Identify which cell holds the provided text, then report its (X, Y) central coordinate. 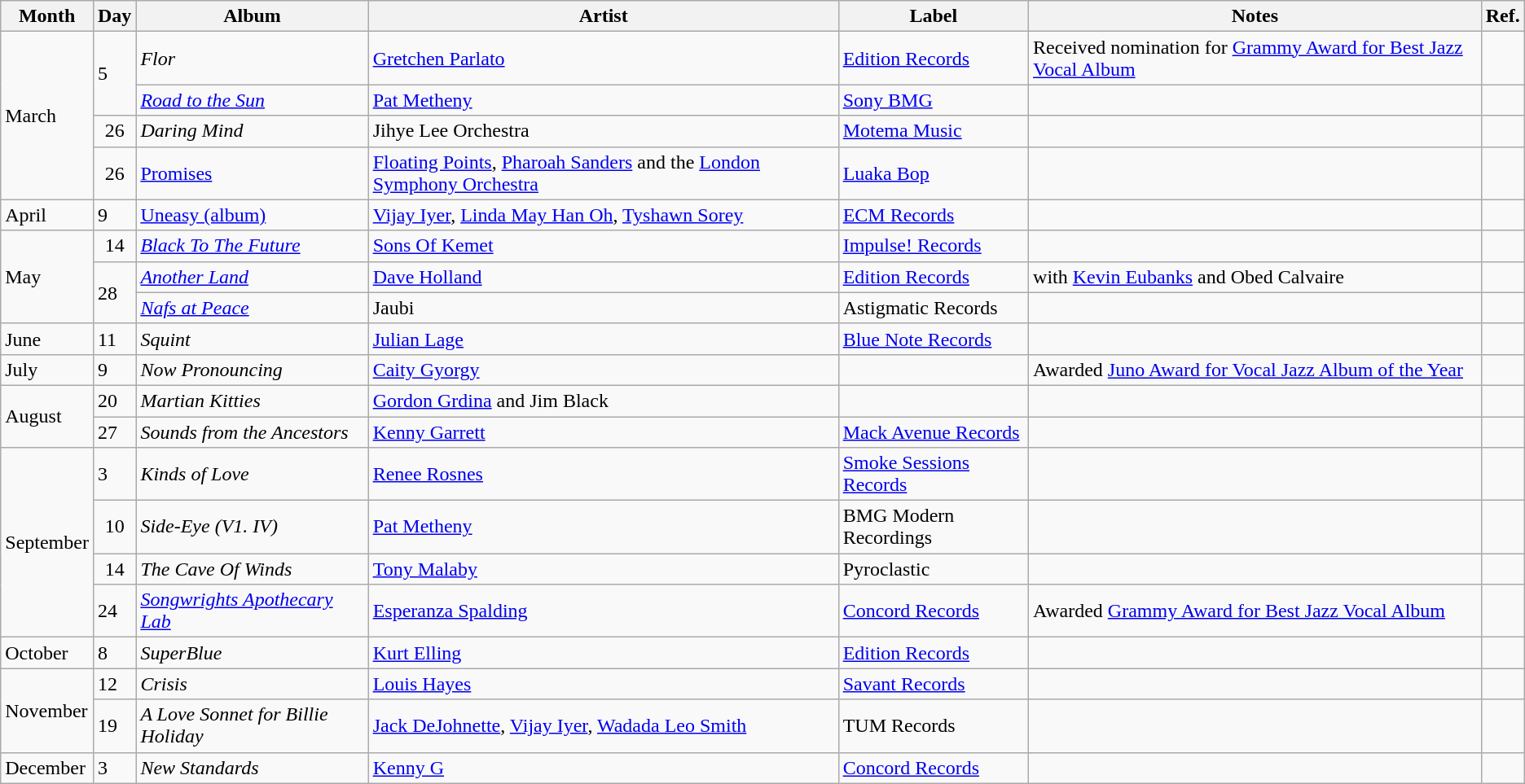
Dave Holland (603, 277)
Kurt Elling (603, 653)
24 (114, 611)
Squint (253, 339)
Gordon Grdina and Jim Black (603, 401)
Received nomination for Grammy Award for Best Jazz Vocal Album (1255, 59)
The Cave Of Winds (253, 569)
Road to the Sun (253, 100)
Julian Lage (603, 339)
Sounds from the Ancestors (253, 432)
August (47, 416)
Kenny G (603, 768)
September (47, 542)
28 (114, 292)
with Kevin Eubanks and Obed Calvaire (1255, 277)
Nafs at Peace (253, 308)
10 (114, 528)
Louis Hayes (603, 684)
27 (114, 432)
Motema Music (934, 131)
New Standards (253, 768)
May (47, 277)
Luaka Bop (934, 173)
Tony Malaby (603, 569)
Floating Points, Pharoah Sanders and the London Symphony Orchestra (603, 173)
SuperBlue (253, 653)
June (47, 339)
Blue Note Records (934, 339)
TUM Records (934, 726)
Awarded Grammy Award for Best Jazz Vocal Album (1255, 611)
Kinds of Love (253, 474)
Impulse! Records (934, 246)
8 (114, 653)
Smoke Sessions Records (934, 474)
Daring Mind (253, 131)
Uneasy (album) (253, 215)
19 (114, 726)
Pyroclastic (934, 569)
Esperanza Spalding (603, 611)
Martian Kitties (253, 401)
A Love Sonnet for Billie Holiday (253, 726)
Awarded Juno Award for Vocal Jazz Album of the Year (1255, 370)
Sons Of Kemet (603, 246)
Black To The Future (253, 246)
Artist (603, 16)
July (47, 370)
December (47, 768)
Ref. (1502, 16)
BMG Modern Recordings (934, 528)
Mack Avenue Records (934, 432)
Vijay Iyer, Linda May Han Oh, Tyshawn Sorey (603, 215)
Crisis (253, 684)
Album (253, 16)
Savant Records (934, 684)
Flor (253, 59)
April (47, 215)
Jaubi (603, 308)
Jack DeJohnette, Vijay Iyer, Wadada Leo Smith (603, 726)
Renee Rosnes (603, 474)
5 (114, 73)
Day (114, 16)
November (47, 710)
Caity Gyorgy (603, 370)
ECM Records (934, 215)
Side-Eye (V1. IV) (253, 528)
Label (934, 16)
March (47, 116)
Another Land (253, 277)
12 (114, 684)
Now Pronouncing (253, 370)
Sony BMG (934, 100)
Kenny Garrett (603, 432)
Notes (1255, 16)
20 (114, 401)
Songwrights Apothecary Lab (253, 611)
11 (114, 339)
Promises (253, 173)
Jihye Lee Orchestra (603, 131)
October (47, 653)
Astigmatic Records (934, 308)
Month (47, 16)
Gretchen Parlato (603, 59)
